Locate the cell with the specified text and output its [x, y] center coordinate. 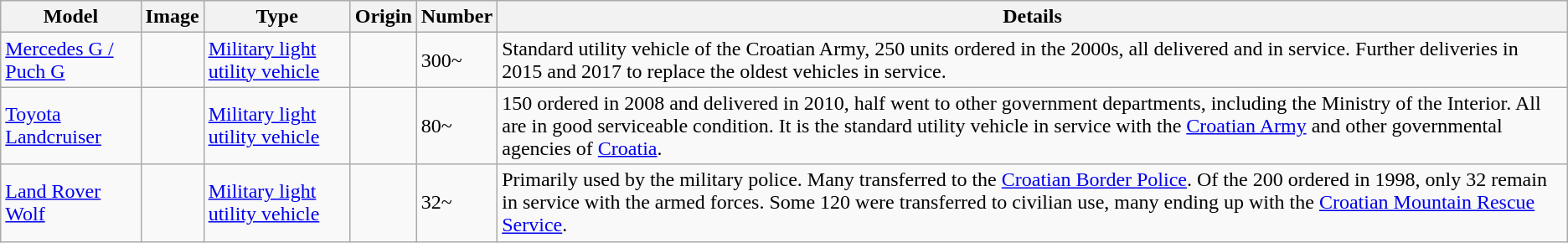
32~ [456, 203]
Details [1033, 17]
Number [456, 17]
300~ [456, 60]
Toyota Landcruiser [70, 126]
Image [173, 17]
80~ [456, 126]
Land Rover Wolf [70, 203]
Origin [384, 17]
Mercedes G / Puch G [70, 60]
Model [70, 17]
Type [276, 17]
